Return the [X, Y] coordinate for the center point of the cell that contains the specified text.  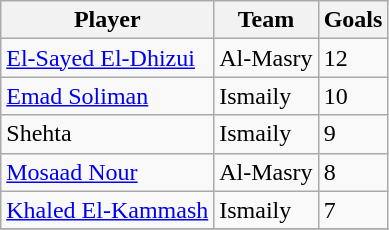
7 [353, 210]
Khaled El-Kammash [108, 210]
Goals [353, 20]
Emad Soliman [108, 96]
El-Sayed El-Dhizui [108, 58]
8 [353, 172]
Team [266, 20]
Player [108, 20]
Mosaad Nour [108, 172]
Shehta [108, 134]
12 [353, 58]
9 [353, 134]
10 [353, 96]
